Return the (x, y) coordinate for the center point of the cell that contains the specified text.  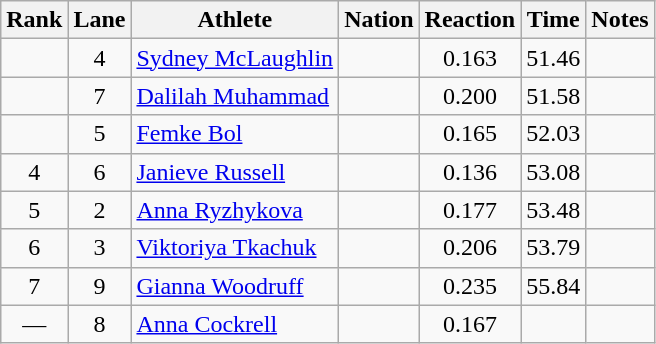
Sydney McLaughlin (235, 58)
8 (100, 324)
0.206 (470, 248)
53.08 (554, 172)
Anna Cockrell (235, 324)
— (34, 324)
Nation (379, 20)
0.165 (470, 134)
53.79 (554, 248)
55.84 (554, 286)
Time (554, 20)
0.167 (470, 324)
Femke Bol (235, 134)
0.177 (470, 210)
52.03 (554, 134)
51.46 (554, 58)
0.163 (470, 58)
9 (100, 286)
0.200 (470, 96)
3 (100, 248)
Reaction (470, 20)
0.235 (470, 286)
Gianna Woodruff (235, 286)
Viktoriya Tkachuk (235, 248)
51.58 (554, 96)
Anna Ryzhykova (235, 210)
Lane (100, 20)
Janieve Russell (235, 172)
0.136 (470, 172)
2 (100, 210)
Rank (34, 20)
Notes (620, 20)
53.48 (554, 210)
Dalilah Muhammad (235, 96)
Athlete (235, 20)
